Determine the (X, Y) coordinate at the center of the cell enclosing the given text.  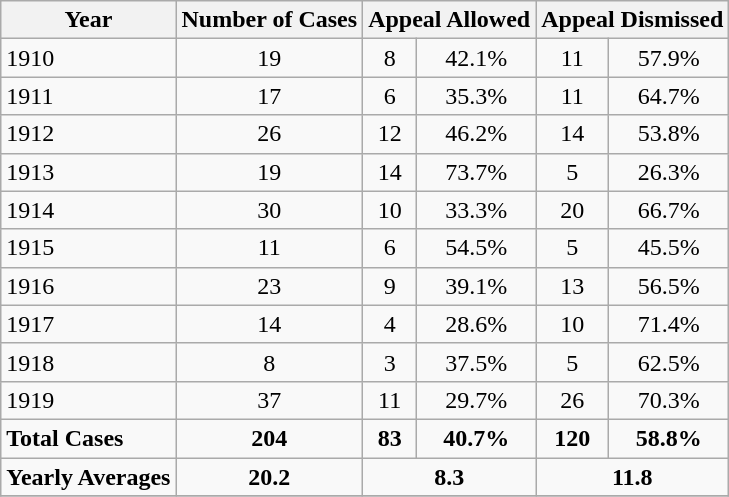
1915 (88, 248)
45.5% (669, 248)
46.2% (476, 134)
30 (270, 210)
20.2 (270, 477)
39.1% (476, 286)
40.7% (476, 438)
58.8% (669, 438)
53.8% (669, 134)
4 (390, 324)
57.9% (669, 58)
56.5% (669, 286)
17 (270, 96)
120 (572, 438)
66.7% (669, 210)
1913 (88, 172)
Appeal Allowed (450, 20)
Year (88, 20)
1910 (88, 58)
23 (270, 286)
33.3% (476, 210)
1916 (88, 286)
83 (390, 438)
13 (572, 286)
20 (572, 210)
8.3 (450, 477)
35.3% (476, 96)
9 (390, 286)
1911 (88, 96)
Number of Cases (270, 20)
26.3% (669, 172)
1918 (88, 362)
Yearly Averages (88, 477)
73.7% (476, 172)
54.5% (476, 248)
Total Cases (88, 438)
3 (390, 362)
1917 (88, 324)
1919 (88, 400)
28.6% (476, 324)
42.1% (476, 58)
70.3% (669, 400)
37 (270, 400)
64.7% (669, 96)
1914 (88, 210)
11.8 (632, 477)
1912 (88, 134)
71.4% (669, 324)
37.5% (476, 362)
29.7% (476, 400)
62.5% (669, 362)
Appeal Dismissed (632, 20)
12 (390, 134)
204 (270, 438)
